Provide the [X, Y] coordinate of the cell's center where the given text is located.  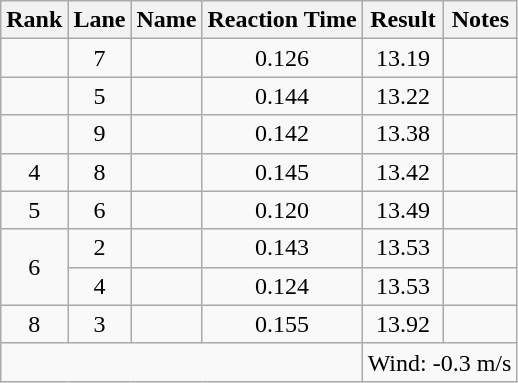
3 [100, 324]
2 [100, 248]
0.124 [282, 286]
13.49 [403, 210]
Reaction Time [282, 20]
Lane [100, 20]
Wind: -0.3 m/s [440, 362]
Result [403, 20]
13.19 [403, 58]
0.144 [282, 96]
0.143 [282, 248]
13.42 [403, 172]
0.142 [282, 134]
9 [100, 134]
0.145 [282, 172]
0.155 [282, 324]
7 [100, 58]
Name [166, 20]
13.22 [403, 96]
0.126 [282, 58]
13.92 [403, 324]
Notes [480, 20]
Rank [34, 20]
0.120 [282, 210]
13.38 [403, 134]
